Capture the cell that displays the provided text and extract its (x, y) central coordinate. 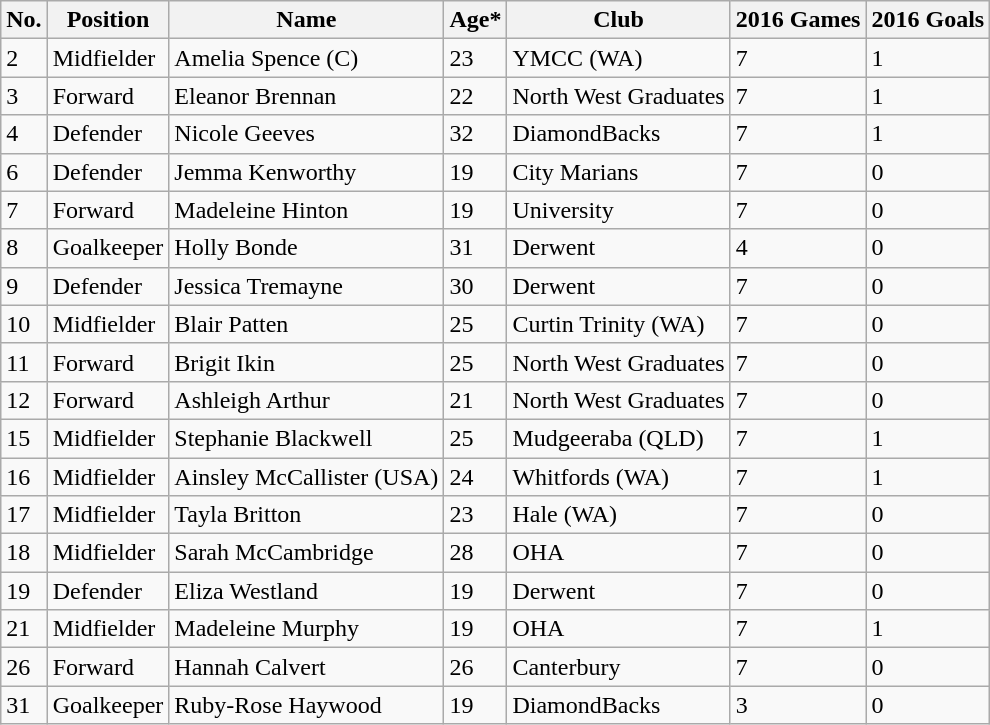
10 (24, 324)
9 (24, 286)
22 (476, 96)
2016 Goals (928, 20)
Ashleigh Arthur (306, 400)
Nicole Geeves (306, 134)
Ainsley McCallister (USA) (306, 477)
Hannah Calvert (306, 667)
18 (24, 553)
Curtin Trinity (WA) (618, 324)
Name (306, 20)
Eliza Westland (306, 591)
Brigit Ikin (306, 362)
Madeleine Hinton (306, 210)
24 (476, 477)
Ruby-Rose Haywood (306, 705)
Stephanie Blackwell (306, 438)
Sarah McCambridge (306, 553)
University (618, 210)
Hale (WA) (618, 515)
Whitfords (WA) (618, 477)
Age* (476, 20)
Blair Patten (306, 324)
8 (24, 248)
Canterbury (618, 667)
No. (24, 20)
2016 Games (798, 20)
City Marians (618, 172)
YMCC (WA) (618, 58)
Club (618, 20)
30 (476, 286)
Tayla Britton (306, 515)
32 (476, 134)
Madeleine Murphy (306, 629)
Jessica Tremayne (306, 286)
11 (24, 362)
12 (24, 400)
17 (24, 515)
Holly Bonde (306, 248)
2 (24, 58)
Amelia Spence (C) (306, 58)
15 (24, 438)
Mudgeeraba (QLD) (618, 438)
Jemma Kenworthy (306, 172)
Position (108, 20)
16 (24, 477)
28 (476, 553)
6 (24, 172)
Eleanor Brennan (306, 96)
